Provide the (X, Y) coordinate of the cell's center where the given text is located.  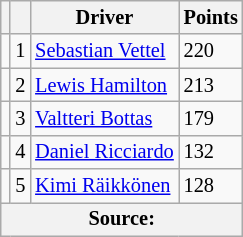
220 (211, 51)
1 (20, 51)
Source: (122, 219)
213 (211, 85)
Sebastian Vettel (104, 51)
Daniel Ricciardo (104, 152)
132 (211, 152)
Valtteri Bottas (104, 118)
Driver (104, 17)
Lewis Hamilton (104, 85)
2 (20, 85)
Points (211, 17)
5 (20, 186)
128 (211, 186)
4 (20, 152)
179 (211, 118)
Kimi Räikkönen (104, 186)
3 (20, 118)
